Provide the (X, Y) coordinate of the cell's center where the given text is located.  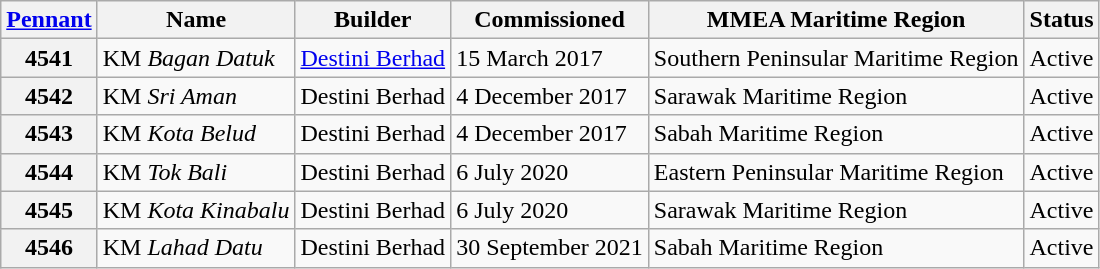
KM Kota Belud (196, 134)
Status (1062, 20)
4542 (49, 96)
KM Sri Aman (196, 96)
KM Lahad Datu (196, 248)
Builder (373, 20)
15 March 2017 (550, 58)
4546 (49, 248)
KM Kota Kinabalu (196, 210)
4543 (49, 134)
KM Bagan Datuk (196, 58)
4545 (49, 210)
Commissioned (550, 20)
Eastern Peninsular Maritime Region (836, 172)
MMEA Maritime Region (836, 20)
KM Tok Bali (196, 172)
Southern Peninsular Maritime Region (836, 58)
30 September 2021 (550, 248)
4544 (49, 172)
Pennant (49, 20)
Name (196, 20)
4541 (49, 58)
